Find where the given text appears and provide that cell's center as (X, Y) coordinate. 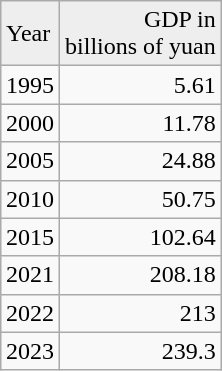
11.78 (141, 123)
2010 (30, 199)
2015 (30, 237)
102.64 (141, 237)
2005 (30, 161)
50.75 (141, 199)
2023 (30, 351)
239.3 (141, 351)
2000 (30, 123)
2021 (30, 275)
2022 (30, 313)
Year (30, 34)
5.61 (141, 85)
GDP inbillions of yuan (141, 34)
1995 (30, 85)
208.18 (141, 275)
24.88 (141, 161)
213 (141, 313)
